Output the (x, y) coordinate of the center of the cell containing the given text.  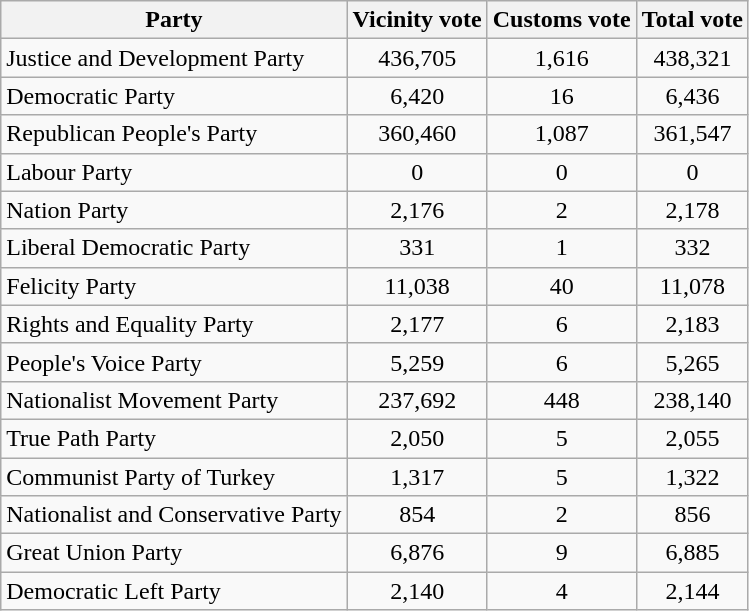
5,259 (417, 362)
Felicity Party (174, 286)
Justice and Development Party (174, 58)
Party (174, 20)
People's Voice Party (174, 362)
856 (692, 515)
6,876 (417, 553)
Liberal Democratic Party (174, 248)
Communist Party of Turkey (174, 477)
9 (562, 553)
Nation Party (174, 210)
Vicinity vote (417, 20)
438,321 (692, 58)
436,705 (417, 58)
360,460 (417, 134)
2,178 (692, 210)
854 (417, 515)
Democratic Left Party (174, 591)
2,050 (417, 438)
331 (417, 248)
Nationalist Movement Party (174, 400)
238,140 (692, 400)
16 (562, 96)
4 (562, 591)
361,547 (692, 134)
Total vote (692, 20)
2,177 (417, 324)
448 (562, 400)
1,616 (562, 58)
1 (562, 248)
2,144 (692, 591)
40 (562, 286)
1,087 (562, 134)
11,038 (417, 286)
6,436 (692, 96)
True Path Party (174, 438)
2,176 (417, 210)
Republican People's Party (174, 134)
11,078 (692, 286)
2,140 (417, 591)
5,265 (692, 362)
Rights and Equality Party (174, 324)
332 (692, 248)
1,317 (417, 477)
Great Union Party (174, 553)
Labour Party (174, 172)
6,420 (417, 96)
1,322 (692, 477)
2,055 (692, 438)
Customs vote (562, 20)
2,183 (692, 324)
Nationalist and Conservative Party (174, 515)
Democratic Party (174, 96)
6,885 (692, 553)
237,692 (417, 400)
